Scan for the cell matching the given text and deliver its (X, Y) coordinate at center. 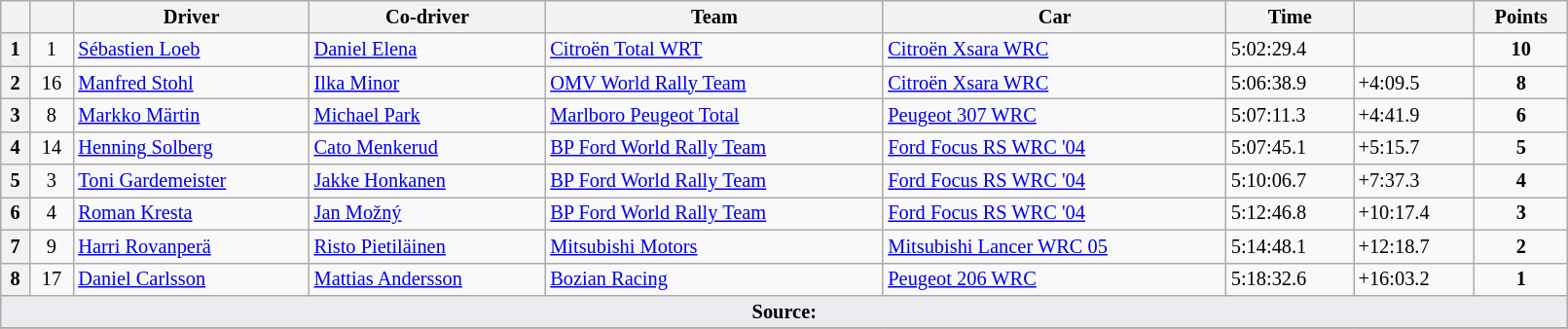
Daniel Carlsson (191, 279)
Mitsubishi Lancer WRC 05 (1054, 246)
+7:37.3 (1414, 181)
Points (1521, 17)
5:14:48.1 (1291, 246)
Markko Märtin (191, 115)
+4:41.9 (1414, 115)
Jan Možný (428, 213)
+12:18.7 (1414, 246)
5:12:46.8 (1291, 213)
Driver (191, 17)
Mattias Andersson (428, 279)
Henning Solberg (191, 148)
+5:15.7 (1414, 148)
Jakke Honkanen (428, 181)
+16:03.2 (1414, 279)
5:18:32.6 (1291, 279)
Cato Menkerud (428, 148)
Peugeot 206 WRC (1054, 279)
Peugeot 307 WRC (1054, 115)
7 (16, 246)
17 (51, 279)
Sébastien Loeb (191, 50)
14 (51, 148)
Toni Gardemeister (191, 181)
Marlboro Peugeot Total (714, 115)
5:02:29.4 (1291, 50)
5:06:38.9 (1291, 83)
Michael Park (428, 115)
Time (1291, 17)
Risto Pietiläinen (428, 246)
Source: (784, 311)
Co-driver (428, 17)
+4:09.5 (1414, 83)
5:07:45.1 (1291, 148)
Citroën Total WRT (714, 50)
Manfred Stohl (191, 83)
Ilka Minor (428, 83)
5:07:11.3 (1291, 115)
Mitsubishi Motors (714, 246)
5:10:06.7 (1291, 181)
+10:17.4 (1414, 213)
Roman Kresta (191, 213)
Daniel Elena (428, 50)
Team (714, 17)
9 (51, 246)
Harri Rovanperä (191, 246)
OMV World Rally Team (714, 83)
Car (1054, 17)
Bozian Racing (714, 279)
10 (1521, 50)
16 (51, 83)
